Return (x, y) of the center of cell containing provided text 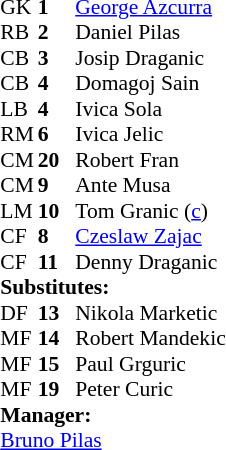
Czeslaw Zajac (150, 237)
DF (19, 313)
Tom Granic (c) (150, 211)
Daniel Pilas (150, 33)
3 (57, 58)
9 (57, 185)
11 (57, 262)
Robert Fran (150, 160)
8 (57, 237)
RB (19, 33)
10 (57, 211)
19 (57, 389)
Paul Grguric (150, 364)
6 (57, 135)
Josip Draganic (150, 58)
LM (19, 211)
Ivica Sola (150, 109)
Ivica Jelic (150, 135)
Manager: (112, 415)
Nikola Marketic (150, 313)
Ante Musa (150, 185)
20 (57, 160)
RM (19, 135)
Domagoj Sain (150, 83)
15 (57, 364)
14 (57, 339)
LB (19, 109)
Peter Curic (150, 389)
Denny Draganic (150, 262)
2 (57, 33)
13 (57, 313)
Substitutes: (112, 287)
Robert Mandekic (150, 339)
